Extract the [x, y] coordinate from the center of the cell holding the provided text.  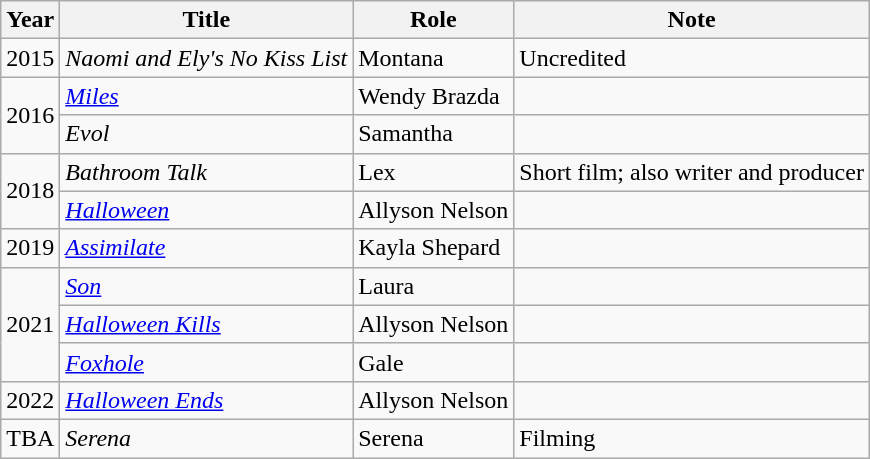
Foxhole [206, 362]
Bathroom Talk [206, 172]
Assimilate [206, 248]
Filming [692, 438]
Montana [434, 58]
Year [30, 20]
Halloween [206, 210]
Kayla Shepard [434, 248]
Uncredited [692, 58]
Naomi and Ely's No Kiss List [206, 58]
Wendy Brazda [434, 96]
Title [206, 20]
Note [692, 20]
2019 [30, 248]
2016 [30, 115]
Evol [206, 134]
Halloween Kills [206, 324]
Laura [434, 286]
Role [434, 20]
Son [206, 286]
TBA [30, 438]
Short film; also writer and producer [692, 172]
2015 [30, 58]
Gale [434, 362]
2018 [30, 191]
2022 [30, 400]
Halloween Ends [206, 400]
2021 [30, 324]
Samantha [434, 134]
Miles [206, 96]
Lex [434, 172]
